Capture the cell that displays the provided text and extract its [X, Y] central coordinate. 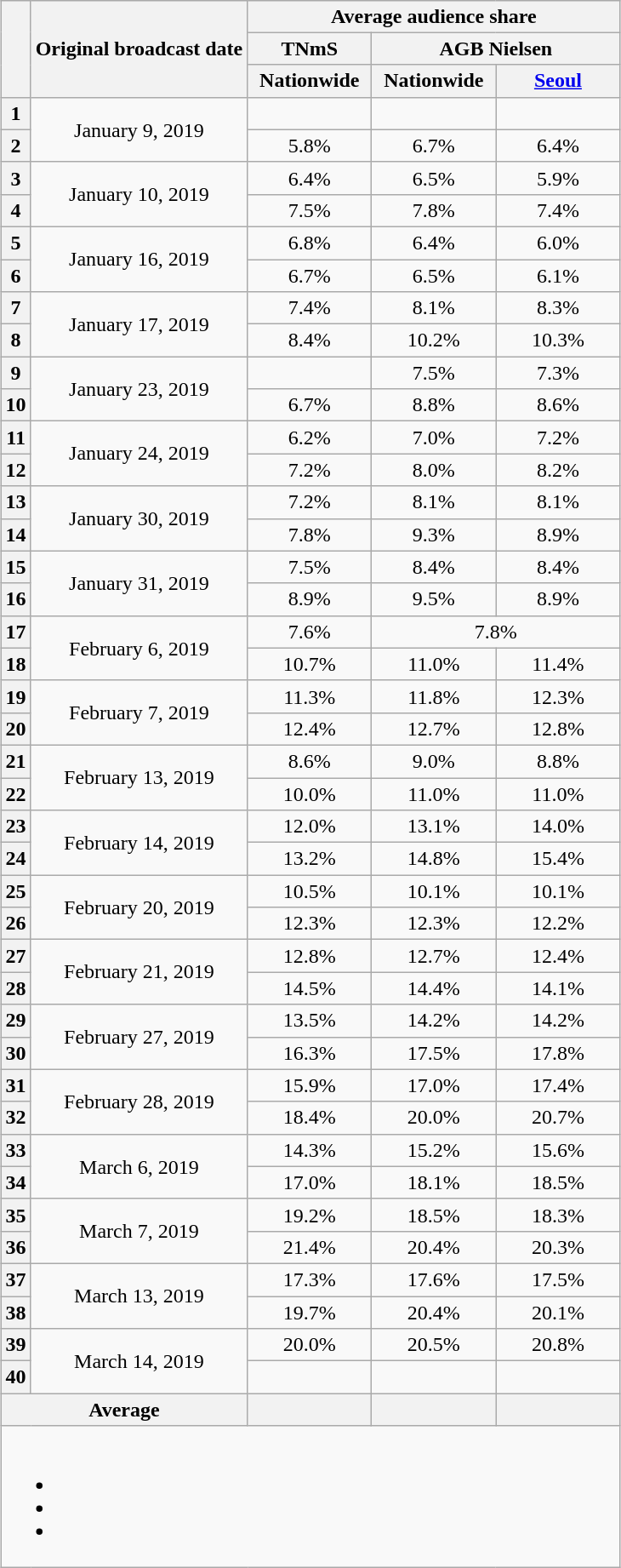
20.8% [558, 1345]
AGB Nielsen [496, 49]
3 [15, 178]
12.0% [310, 827]
20 [15, 729]
19 [15, 696]
14.3% [310, 1150]
Original broadcast date [140, 49]
16.3% [310, 1053]
14.8% [434, 859]
31 [15, 1085]
6.1% [558, 275]
6.0% [558, 243]
17 [15, 632]
34 [15, 1182]
8.3% [558, 308]
February 27, 2019 [140, 1037]
35 [15, 1215]
39 [15, 1345]
February 13, 2019 [140, 777]
9.3% [434, 535]
11.4% [558, 664]
24 [15, 859]
28 [15, 988]
14.4% [434, 988]
33 [15, 1150]
January 31, 2019 [140, 583]
22 [15, 794]
20.5% [434, 1345]
17.3% [310, 1279]
5 [15, 243]
19.2% [310, 1215]
20.1% [558, 1312]
Seoul [558, 81]
32 [15, 1118]
4 [15, 210]
19.7% [310, 1312]
6.8% [310, 243]
29 [15, 1021]
9.0% [434, 761]
36 [15, 1247]
7 [15, 308]
13.2% [310, 859]
38 [15, 1312]
16 [15, 599]
8.2% [558, 470]
9 [15, 373]
15.4% [558, 859]
6.2% [310, 438]
15.6% [558, 1150]
17.4% [558, 1085]
21 [15, 761]
January 30, 2019 [140, 518]
10 [15, 405]
10.0% [310, 794]
1 [15, 113]
13.5% [310, 1021]
Average [124, 1410]
January 23, 2019 [140, 389]
20.3% [558, 1247]
Average audience share [434, 16]
11 [15, 438]
March 6, 2019 [140, 1166]
14.5% [310, 988]
25 [15, 891]
7.3% [558, 373]
TNmS [310, 49]
7.0% [434, 438]
6 [15, 275]
14.1% [558, 988]
11.3% [310, 696]
12.2% [558, 924]
14 [15, 535]
18.1% [434, 1182]
26 [15, 924]
18 [15, 664]
17.6% [434, 1279]
February 20, 2019 [140, 907]
March 13, 2019 [140, 1296]
February 6, 2019 [140, 648]
January 24, 2019 [140, 454]
8 [15, 340]
5.8% [310, 146]
20.7% [558, 1118]
9.5% [434, 599]
10.5% [310, 891]
February 21, 2019 [140, 972]
January 9, 2019 [140, 129]
January 16, 2019 [140, 259]
18.4% [310, 1118]
27 [15, 956]
8.0% [434, 470]
15.9% [310, 1085]
11.8% [434, 696]
February 7, 2019 [140, 712]
18.3% [558, 1215]
13.1% [434, 827]
10.7% [310, 664]
10.2% [434, 340]
March 7, 2019 [140, 1231]
5.9% [558, 178]
2 [15, 146]
17.8% [558, 1053]
7.6% [310, 632]
15.2% [434, 1150]
15 [15, 567]
March 14, 2019 [140, 1361]
February 14, 2019 [140, 843]
14.0% [558, 827]
10.3% [558, 340]
February 28, 2019 [140, 1102]
21.4% [310, 1247]
37 [15, 1279]
30 [15, 1053]
January 10, 2019 [140, 194]
January 17, 2019 [140, 324]
40 [15, 1377]
23 [15, 827]
12 [15, 470]
13 [15, 502]
